Capture the cell that displays the provided text and extract its (X, Y) central coordinate. 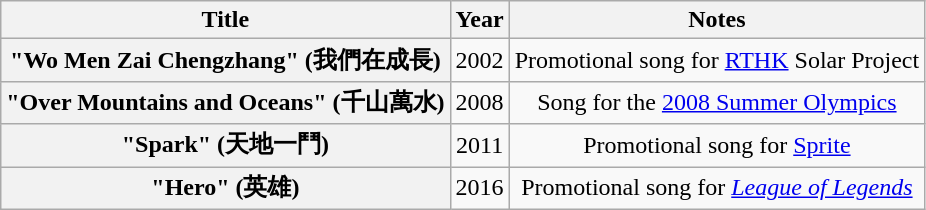
2016 (480, 188)
Promotional song for Sprite (717, 146)
Promotional song for RTHK Solar Project (717, 60)
"Hero" (英雄) (226, 188)
"Spark" (天地一鬥) (226, 146)
2002 (480, 60)
Song for the 2008 Summer Olympics (717, 102)
2008 (480, 102)
"Wo Men Zai Chengzhang" (我們在成長) (226, 60)
Year (480, 20)
"Over Mountains and Oceans" (千山萬水) (226, 102)
Notes (717, 20)
Promotional song for League of Legends (717, 188)
2011 (480, 146)
Title (226, 20)
